Capture the cell that displays the provided text and extract its [x, y] central coordinate. 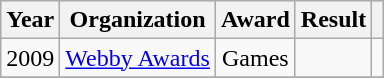
Award [255, 20]
Organization [138, 20]
Games [255, 58]
Webby Awards [138, 58]
2009 [30, 58]
Result [333, 20]
Year [30, 20]
